Output the [x, y] coordinate of the center of the cell containing the given text.  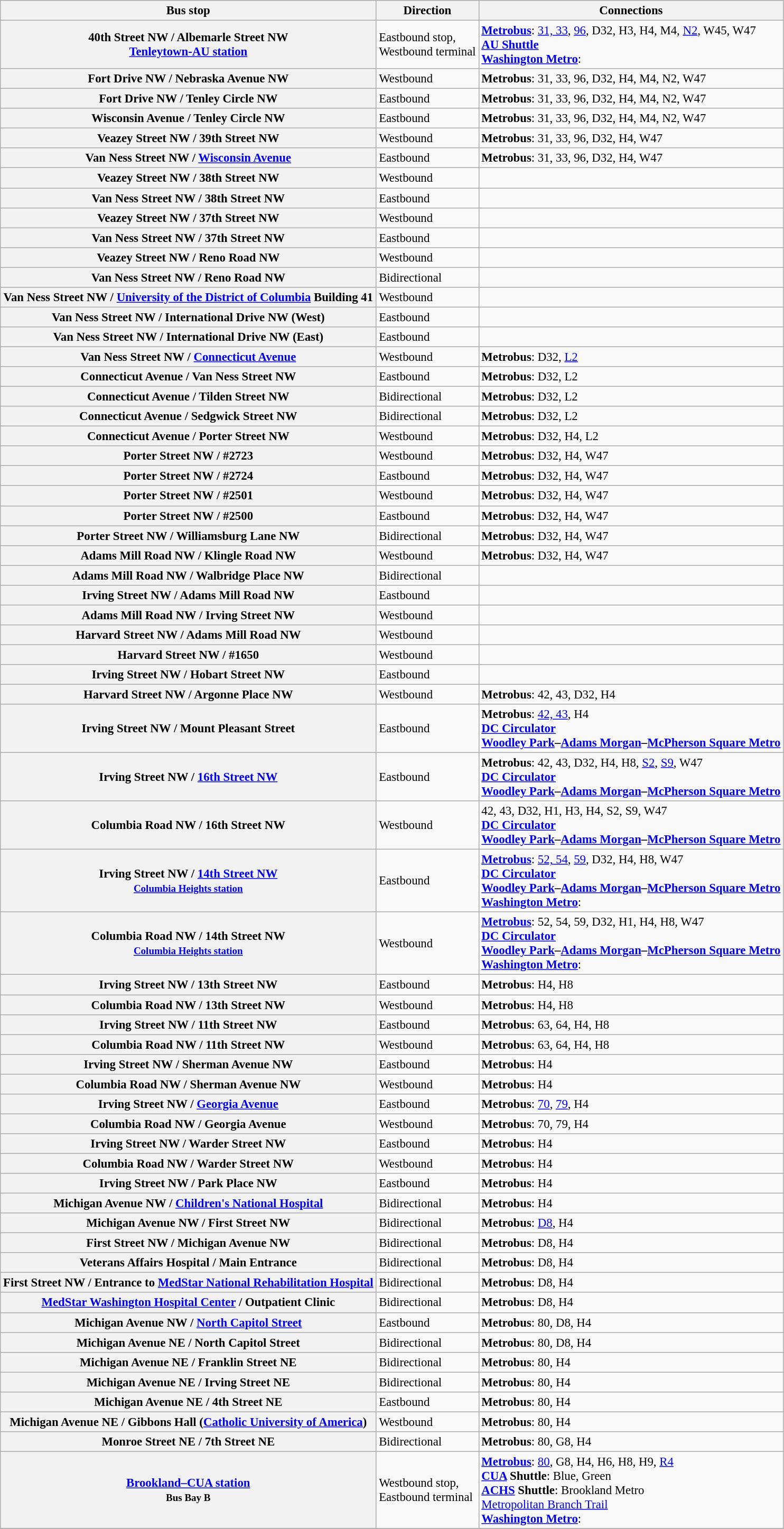
MedStar Washington Hospital Center / Outpatient Clinic [188, 1303]
Connecticut Avenue / Tilden Street NW [188, 397]
Eastbound stop,Westbound terminal [427, 45]
Michigan Avenue NW / North Capitol Street [188, 1322]
Columbia Road NW / 14th Street NWColumbia Heights station [188, 944]
Veazey Street NW / 39th Street NW [188, 138]
Connections [631, 11]
Irving Street NW / Sherman Avenue NW [188, 1064]
Irving Street NW / 11th Street NW [188, 1024]
Wisconsin Avenue / Tenley Circle NW [188, 118]
Porter Street NW / #2500 [188, 516]
Metrobus: 42, 43, D32, H4 [631, 695]
Metrobus: 42, 43, H4 DC Circulator Woodley Park–Adams Morgan–McPherson Square Metro [631, 729]
Michigan Avenue NE / Irving Street NE [188, 1382]
Adams Mill Road NW / Walbridge Place NW [188, 575]
Adams Mill Road NW / Irving Street NW [188, 615]
Michigan Avenue NE / Gibbons Hall (Catholic University of America) [188, 1422]
Harvard Street NW / Argonne Place NW [188, 695]
42, 43, D32, H1, H3, H4, S2, S9, W47 DC Circulator Woodley Park–Adams Morgan–McPherson Square Metro [631, 825]
Harvard Street NW / Adams Mill Road NW [188, 635]
Porter Street NW / Williamsburg Lane NW [188, 536]
Van Ness Street NW / 37th Street NW [188, 238]
Veazey Street NW / 37th Street NW [188, 218]
Irving Street NW / Park Place NW [188, 1183]
Veazey Street NW / Reno Road NW [188, 257]
Columbia Road NW / Georgia Avenue [188, 1124]
Adams Mill Road NW / Klingle Road NW [188, 555]
Van Ness Street NW / Connecticut Avenue [188, 357]
Michigan Avenue NW / Children's National Hospital [188, 1204]
Van Ness Street NW / University of the District of Columbia Building 41 [188, 297]
Michigan Avenue NE / Franklin Street NE [188, 1362]
Irving Street NW / Warder Street NW [188, 1144]
Porter Street NW / #2723 [188, 456]
Harvard Street NW / #1650 [188, 655]
Van Ness Street NW / International Drive NW (West) [188, 317]
Connecticut Avenue / Porter Street NW [188, 436]
Veazey Street NW / 38th Street NW [188, 178]
Columbia Road NW / 13th Street NW [188, 1005]
Metrobus: 52, 54, 59, D32, H1, H4, H8, W47 DC Circulator Woodley Park–Adams Morgan–McPherson Square Metro Washington Metro: [631, 944]
Westbound stop,Eastbound terminal [427, 1490]
Metrobus: D32, H4, L2 [631, 436]
Irving Street NW / Adams Mill Road NW [188, 595]
Michigan Avenue NE / North Capitol Street [188, 1342]
First Street NW / Michigan Avenue NW [188, 1243]
Monroe Street NE / 7th Street NE [188, 1442]
Irving Street NW / 16th Street NW [188, 777]
Metrobus: 80, G8, H4, H6, H8, H9, R4 CUA Shuttle: Blue, Green ACHS Shuttle: Brookland Metro Metropolitan Branch Trail Washington Metro: [631, 1490]
Porter Street NW / #2724 [188, 476]
Columbia Road NW / Warder Street NW [188, 1163]
Porter Street NW / #2501 [188, 496]
Fort Drive NW / Tenley Circle NW [188, 99]
Bus stop [188, 11]
Irving Street NW / 13th Street NW [188, 985]
Van Ness Street NW / Wisconsin Avenue [188, 158]
Connecticut Avenue / Van Ness Street NW [188, 377]
First Street NW / Entrance to MedStar National Rehabilitation Hospital [188, 1283]
Columbia Road NW / 11th Street NW [188, 1045]
Fort Drive NW / Nebraska Avenue NW [188, 79]
Connecticut Avenue / Sedgwick Street NW [188, 416]
Metrobus: 31, 33, 96, D32, H3, H4, M4, N2, W45, W47 AU Shuttle Washington Metro: [631, 45]
Metrobus: 52, 54, 59, D32, H4, H8, W47 DC Circulator Woodley Park–Adams Morgan–McPherson Square Metro Washington Metro: [631, 881]
Irving Street NW / Mount Pleasant Street [188, 729]
Michigan Avenue NW / First Street NW [188, 1223]
Van Ness Street NW / International Drive NW (East) [188, 337]
Van Ness Street NW / 38th Street NW [188, 198]
Brookland–CUA stationBus Bay B [188, 1490]
Van Ness Street NW / Reno Road NW [188, 277]
Michigan Avenue NE / 4th Street NE [188, 1402]
Irving Street NW / Hobart Street NW [188, 675]
40th Street NW / Albemarle Street NWTenleytown-AU station [188, 45]
Metrobus: 80, G8, H4 [631, 1442]
Columbia Road NW / 16th Street NW [188, 825]
Direction [427, 11]
Metrobus: 42, 43, D32, H4, H8, S2, S9, W47 DC Circulator Woodley Park–Adams Morgan–McPherson Square Metro [631, 777]
Columbia Road NW / Sherman Avenue NW [188, 1084]
Irving Street NW / 14th Street NWColumbia Heights station [188, 881]
Veterans Affairs Hospital / Main Entrance [188, 1263]
Irving Street NW / Georgia Avenue [188, 1104]
